For the text-containing cell, return its midpoint in [x, y] coordinate format. 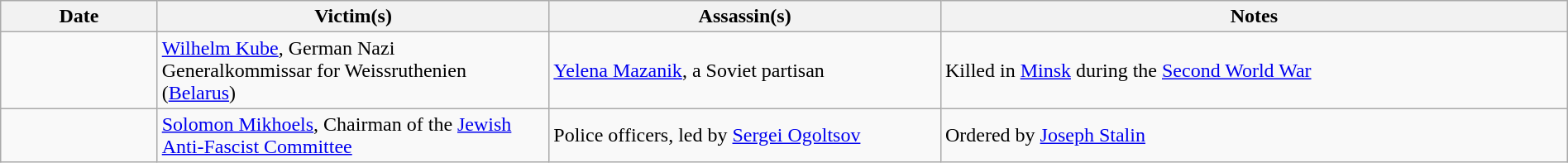
Yelena Mazanik, a Soviet partisan [745, 70]
Killed in Minsk during the Second World War [1254, 70]
Assassin(s) [745, 17]
Wilhelm Kube, German Nazi Generalkommissar for Weissruthenien (Belarus) [353, 70]
Victim(s) [353, 17]
Police officers, led by Sergei Ogoltsov [745, 136]
Solomon Mikhoels, Chairman of the Jewish Anti-Fascist Committee [353, 136]
Ordered by Joseph Stalin [1254, 136]
Date [79, 17]
Notes [1254, 17]
